Search for the cell housing the specified text and yield its (x, y) center coordinate. 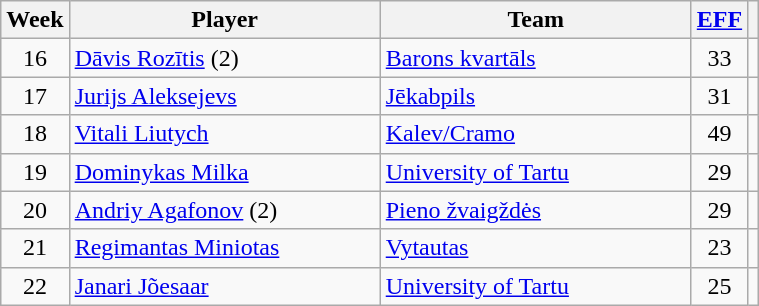
Team (536, 20)
Jēkabpils (536, 96)
49 (719, 134)
16 (35, 58)
17 (35, 96)
31 (719, 96)
Barons kvartāls (536, 58)
25 (719, 286)
Vitali Liutych (224, 134)
Dominykas Milka (224, 172)
20 (35, 210)
Vytautas (536, 248)
EFF (719, 20)
Player (224, 20)
33 (719, 58)
21 (35, 248)
23 (719, 248)
Jurijs Aleksejevs (224, 96)
Andriy Agafonov (2) (224, 210)
Dāvis Rozītis (2) (224, 58)
18 (35, 134)
Kalev/Cramo (536, 134)
Janari Jõesaar (224, 286)
Pieno žvaigždės (536, 210)
Regimantas Miniotas (224, 248)
22 (35, 286)
Week (35, 20)
19 (35, 172)
